Return the [X, Y] coordinate for the center point of the cell that contains the specified text.  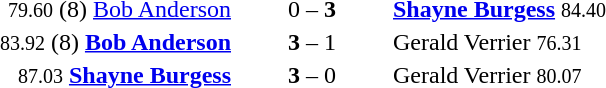
3 – 1 [312, 42]
